Provide the [x, y] coordinate of the cell's center where the given text is located.  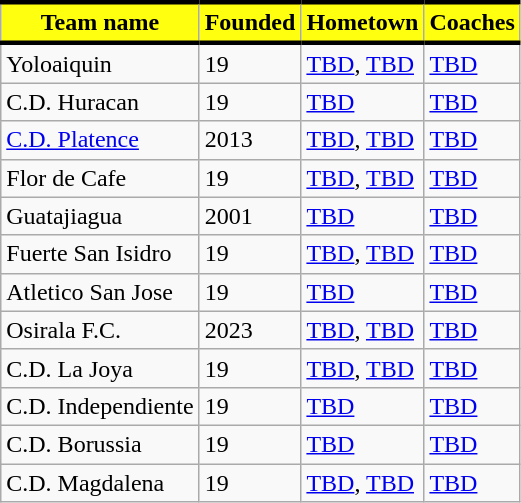
2013 [250, 140]
Fuerte San Isidro [100, 254]
2023 [250, 330]
Hometown [362, 22]
C.D. Platence [100, 140]
Osirala F.C. [100, 330]
C.D. Magdalena [100, 483]
Founded [250, 22]
Coaches [472, 22]
C.D. Borussia [100, 444]
C.D. Huracan [100, 102]
Guatajiagua [100, 216]
Yoloaiquin [100, 63]
Flor de Cafe [100, 178]
Team name [100, 22]
Atletico San Jose [100, 292]
2001 [250, 216]
C.D. Independiente [100, 406]
C.D. La Joya [100, 368]
